Determine the (X, Y) coordinate at the center of the cell enclosing the given text.  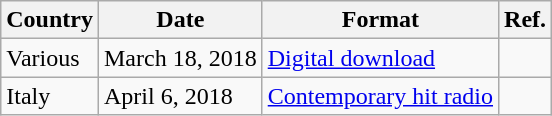
Contemporary hit radio (380, 96)
April 6, 2018 (180, 96)
Various (50, 58)
Country (50, 20)
March 18, 2018 (180, 58)
Ref. (526, 20)
Italy (50, 96)
Digital download (380, 58)
Date (180, 20)
Format (380, 20)
